Output the (x, y) coordinate of the center of the cell containing the given text.  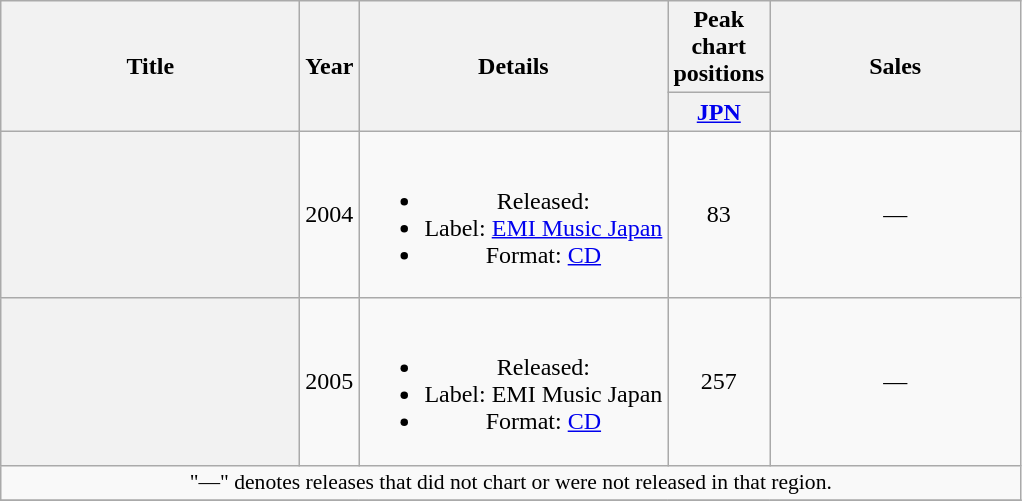
Peak chart positions (719, 47)
Title (150, 66)
Details (514, 66)
83 (719, 214)
2004 (330, 214)
2005 (330, 382)
Year (330, 66)
JPN (719, 112)
"—" denotes releases that did not chart or were not released in that region. (511, 483)
257 (719, 382)
Sales (896, 66)
